Determine the [X, Y] coordinate at the center of the cell enclosing the given text.  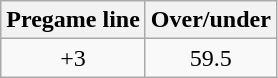
59.5 [210, 58]
Over/under [210, 20]
+3 [74, 58]
Pregame line [74, 20]
